Search for the cell housing the specified text and yield its [X, Y] center coordinate. 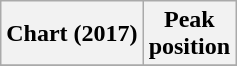
Chart (2017) [72, 34]
Peakposition [189, 34]
